For the text-containing cell, return its midpoint in (x, y) coordinate format. 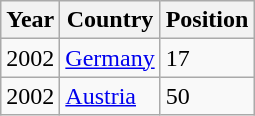
17 (207, 58)
Germany (110, 58)
Year (30, 20)
Position (207, 20)
50 (207, 96)
Country (110, 20)
Austria (110, 96)
